For the text-containing cell, return its midpoint in [x, y] coordinate format. 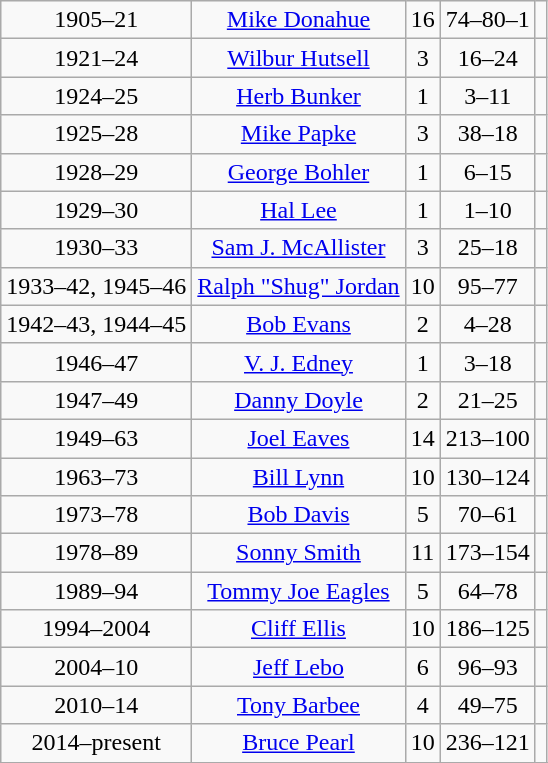
V. J. Edney [298, 362]
Sonny Smith [298, 553]
Sam J. McAllister [298, 248]
Mike Donahue [298, 20]
16–24 [488, 58]
Joel Eaves [298, 438]
Mike Papke [298, 134]
130–124 [488, 477]
1947–49 [96, 400]
1933–42, 1945–46 [96, 286]
1921–24 [96, 58]
Jeff Lebo [298, 667]
14 [422, 438]
21–25 [488, 400]
1–10 [488, 210]
11 [422, 553]
1973–78 [96, 515]
1989–94 [96, 591]
George Bohler [298, 172]
4–28 [488, 324]
4 [422, 705]
Tony Barbee [298, 705]
1929–30 [96, 210]
70–61 [488, 515]
Bob Evans [298, 324]
2014–present [96, 743]
236–121 [488, 743]
96–93 [488, 667]
Ralph "Shug" Jordan [298, 286]
1963–73 [96, 477]
2010–14 [96, 705]
3–18 [488, 362]
64–78 [488, 591]
49–75 [488, 705]
1925–28 [96, 134]
6–15 [488, 172]
173–154 [488, 553]
1946–47 [96, 362]
Hal Lee [298, 210]
1994–2004 [96, 629]
Danny Doyle [298, 400]
25–18 [488, 248]
186–125 [488, 629]
1978–89 [96, 553]
38–18 [488, 134]
1942–43, 1944–45 [96, 324]
Bruce Pearl [298, 743]
Herb Bunker [298, 96]
2004–10 [96, 667]
213–100 [488, 438]
1924–25 [96, 96]
1928–29 [96, 172]
16 [422, 20]
3–11 [488, 96]
Tommy Joe Eagles [298, 591]
95–77 [488, 286]
Cliff Ellis [298, 629]
1905–21 [96, 20]
1930–33 [96, 248]
Wilbur Hutsell [298, 58]
6 [422, 667]
1949–63 [96, 438]
74–80–1 [488, 20]
Bill Lynn [298, 477]
Bob Davis [298, 515]
